Search for the cell housing the specified text and yield its (x, y) center coordinate. 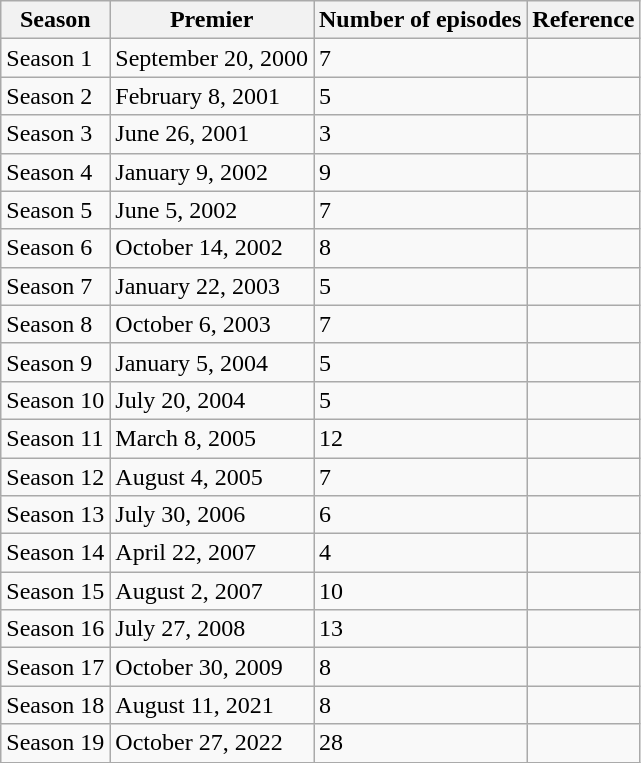
4 (420, 553)
Season 18 (56, 705)
January 9, 2002 (212, 172)
October 30, 2009 (212, 667)
August 2, 2007 (212, 591)
Season 2 (56, 96)
3 (420, 134)
Season 1 (56, 58)
Season 15 (56, 591)
10 (420, 591)
October 27, 2022 (212, 743)
Season 3 (56, 134)
6 (420, 515)
October 14, 2002 (212, 248)
Number of episodes (420, 20)
Season 5 (56, 210)
Season 10 (56, 400)
February 8, 2001 (212, 96)
Season 14 (56, 553)
August 11, 2021 (212, 705)
April 22, 2007 (212, 553)
June 5, 2002 (212, 210)
13 (420, 629)
August 4, 2005 (212, 477)
March 8, 2005 (212, 438)
28 (420, 743)
Season 6 (56, 248)
July 30, 2006 (212, 515)
Season 11 (56, 438)
Season 9 (56, 362)
October 6, 2003 (212, 324)
9 (420, 172)
July 20, 2004 (212, 400)
Season 19 (56, 743)
Reference (584, 20)
Season 17 (56, 667)
Season 13 (56, 515)
Premier (212, 20)
Season 16 (56, 629)
Season 8 (56, 324)
Season 12 (56, 477)
12 (420, 438)
January 22, 2003 (212, 286)
June 26, 2001 (212, 134)
Season 4 (56, 172)
January 5, 2004 (212, 362)
July 27, 2008 (212, 629)
Season (56, 20)
September 20, 2000 (212, 58)
Season 7 (56, 286)
